Output the (x, y) coordinate of the center of the cell containing the given text.  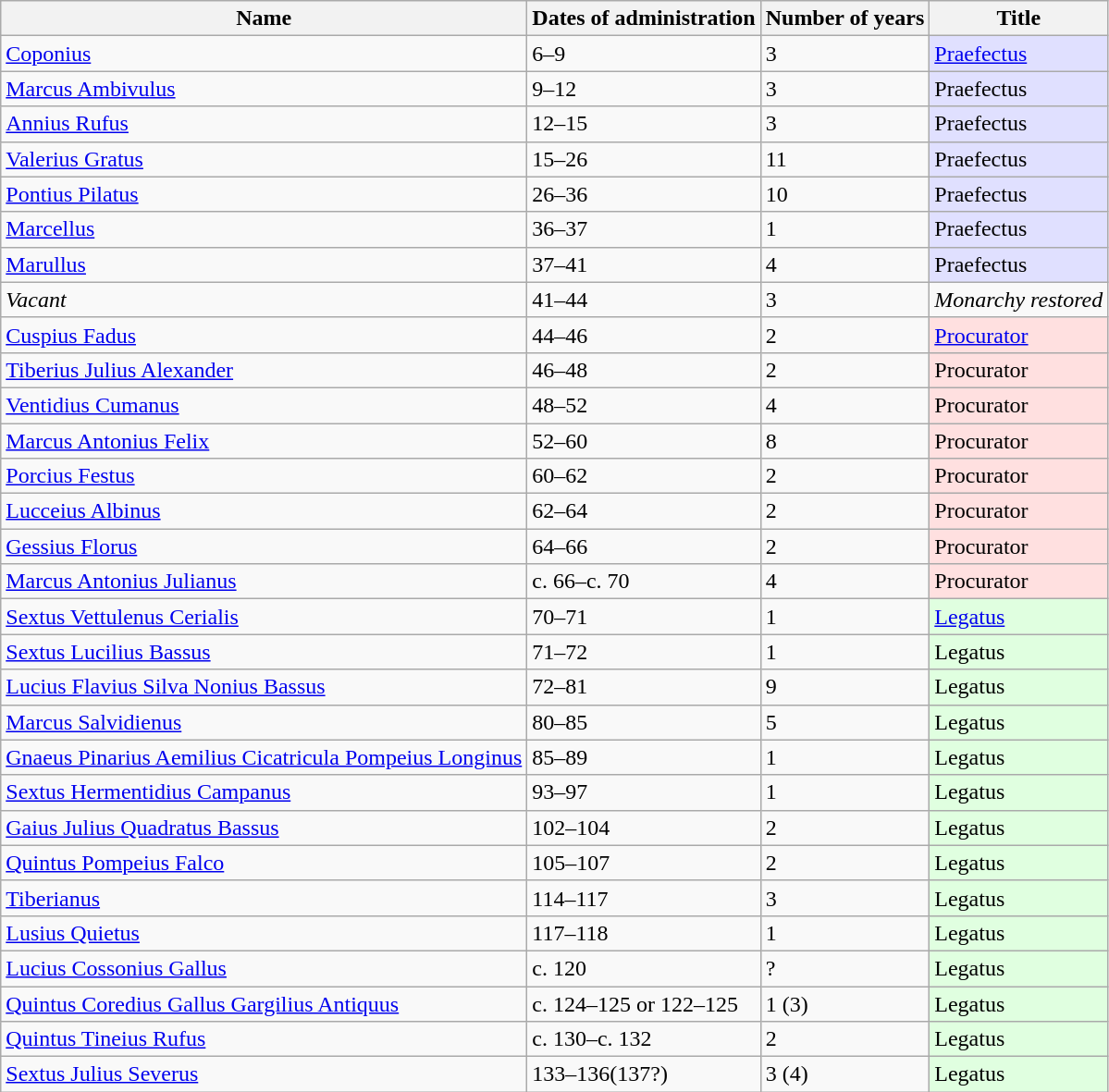
37–41 (644, 264)
5 (845, 722)
80–85 (644, 722)
114–117 (644, 898)
Marcus Salvidienus (265, 722)
Sextus Vettulenus Cerialis (265, 617)
Marcus Ambivulus (265, 89)
Monarchy restored (1019, 300)
44–46 (644, 335)
36–37 (644, 229)
Quintus Tineius Rufus (265, 1039)
48–52 (644, 405)
Marcus Antonius Julianus (265, 582)
15–26 (644, 159)
26–36 (644, 194)
Lusius Quietus (265, 933)
9–12 (644, 89)
1 (3) (845, 1003)
Valerius Gratus (265, 159)
10 (845, 194)
Lucceius Albinus (265, 511)
Sextus Lucilius Bassus (265, 652)
70–71 (644, 617)
6–9 (644, 54)
Gaius Julius Quadratus Bassus (265, 828)
52–60 (644, 441)
Quintus Pompeius Falco (265, 863)
Pontius Pilatus (265, 194)
Title (1019, 18)
9 (845, 687)
Porcius Festus (265, 476)
Marullus (265, 264)
Vacant (265, 300)
93–97 (644, 792)
c. 124–125 or 122–125 (644, 1003)
102–104 (644, 828)
8 (845, 441)
Tiberius Julius Alexander (265, 370)
3 (4) (845, 1074)
11 (845, 159)
46–48 (644, 370)
Tiberianus (265, 898)
Dates of administration (644, 18)
Quintus Coredius Gallus Gargilius Antiquus (265, 1003)
c. 130–c. 132 (644, 1039)
117–118 (644, 933)
? (845, 968)
c. 66–c. 70 (644, 582)
Coponius (265, 54)
72–81 (644, 687)
Name (265, 18)
Gessius Florus (265, 546)
Cuspius Fadus (265, 335)
60–62 (644, 476)
85–89 (644, 757)
71–72 (644, 652)
c. 120 (644, 968)
Number of years (845, 18)
64–66 (644, 546)
62–64 (644, 511)
133–136(137?) (644, 1074)
105–107 (644, 863)
Lucius Cossonius Gallus (265, 968)
41–44 (644, 300)
Ventidius Cumanus (265, 405)
Gnaeus Pinarius Aemilius Cicatricula Pompeius Longinus (265, 757)
Annius Rufus (265, 124)
Sextus Julius Severus (265, 1074)
12–15 (644, 124)
Marcellus (265, 229)
Lucius Flavius Silva Nonius Bassus (265, 687)
Sextus Hermentidius Campanus (265, 792)
Marcus Antonius Felix (265, 441)
